Output the (x, y) coordinate of the center of the cell containing the given text.  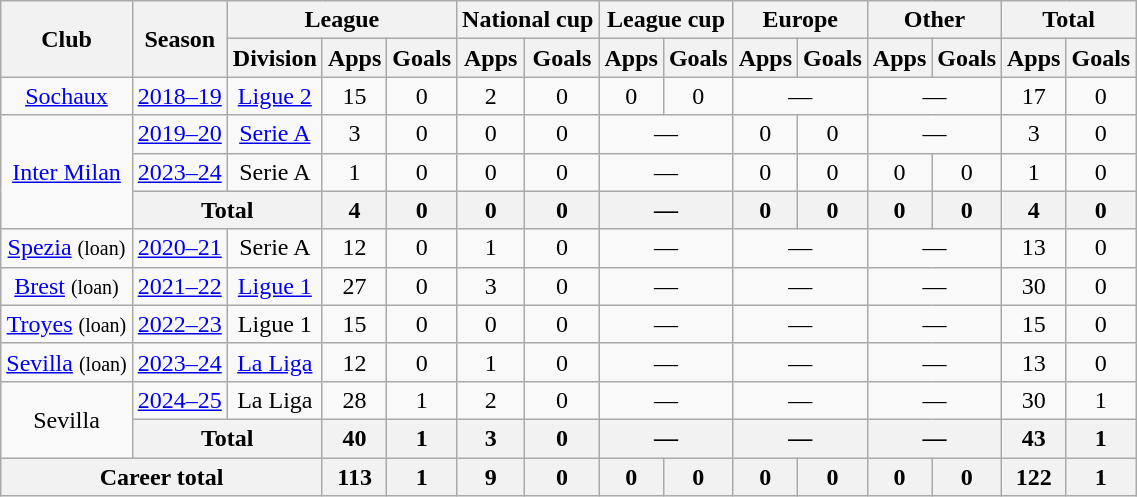
2021–22 (180, 286)
2020–21 (180, 248)
League cup (666, 20)
Sochaux (66, 96)
2024–25 (180, 400)
Club (66, 39)
Europe (800, 20)
Ligue 2 (274, 96)
17 (1034, 96)
Sevilla (66, 419)
Career total (162, 477)
Other (934, 20)
Division (274, 58)
League (342, 20)
Spezia (loan) (66, 248)
27 (354, 286)
40 (354, 438)
113 (354, 477)
Season (180, 39)
Brest (loan) (66, 286)
122 (1034, 477)
National cup (528, 20)
28 (354, 400)
Inter Milan (66, 172)
2018–19 (180, 96)
Sevilla (loan) (66, 362)
2022–23 (180, 324)
2019–20 (180, 134)
9 (491, 477)
Troyes (loan) (66, 324)
43 (1034, 438)
